From the cell containing the given text, extract its center point as (X, Y) coordinate. 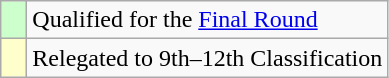
Relegated to 9th–12th Classification (208, 58)
Qualified for the Final Round (208, 20)
